Detect which cell encompasses the target text, then output its [X, Y] center coordinate. 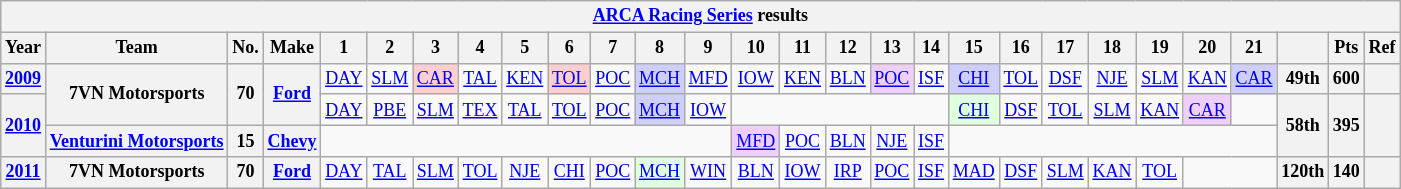
Year [24, 48]
21 [1254, 48]
TEX [480, 110]
Pts [1347, 48]
Venturini Motorsports [136, 140]
600 [1347, 78]
13 [892, 48]
2011 [24, 172]
10 [756, 48]
Ref [1382, 48]
No. [246, 48]
5 [525, 48]
Make [292, 48]
8 [660, 48]
Team [136, 48]
19 [1160, 48]
1 [344, 48]
ARCA Racing Series results [700, 16]
140 [1347, 172]
17 [1065, 48]
11 [803, 48]
58th [1303, 125]
IRP [848, 172]
9 [708, 48]
20 [1207, 48]
Chevy [292, 140]
16 [1020, 48]
6 [570, 48]
14 [932, 48]
120th [1303, 172]
395 [1347, 125]
3 [436, 48]
2009 [24, 78]
PBE [390, 110]
WIN [708, 172]
2010 [24, 125]
MAD [974, 172]
4 [480, 48]
7 [613, 48]
49th [1303, 78]
12 [848, 48]
18 [1112, 48]
2 [390, 48]
